Locate the cell with the specified text and output its (X, Y) center coordinate. 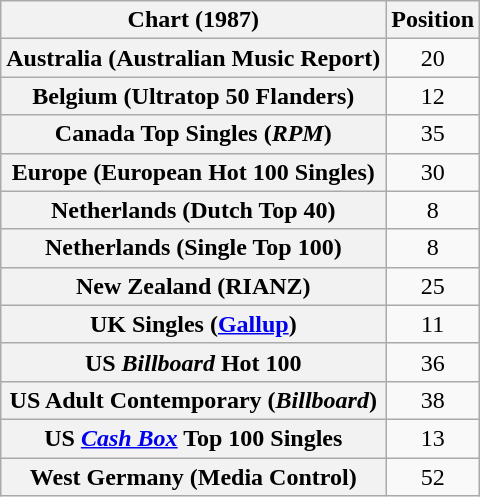
US Adult Contemporary (Billboard) (194, 400)
New Zealand (RIANZ) (194, 286)
Position (433, 20)
Netherlands (Single Top 100) (194, 248)
Chart (1987) (194, 20)
30 (433, 172)
35 (433, 134)
11 (433, 324)
Belgium (Ultratop 50 Flanders) (194, 96)
Europe (European Hot 100 Singles) (194, 172)
US Cash Box Top 100 Singles (194, 438)
UK Singles (Gallup) (194, 324)
Canada Top Singles (RPM) (194, 134)
13 (433, 438)
12 (433, 96)
West Germany (Media Control) (194, 477)
36 (433, 362)
Australia (Australian Music Report) (194, 58)
38 (433, 400)
52 (433, 477)
25 (433, 286)
US Billboard Hot 100 (194, 362)
Netherlands (Dutch Top 40) (194, 210)
20 (433, 58)
